Detect which cell encompasses the target text, then output its (X, Y) center coordinate. 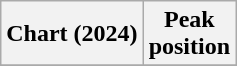
Chart (2024) (72, 34)
Peakposition (189, 34)
